Provide the (x, y) coordinate of the cell's center where the given text is located.  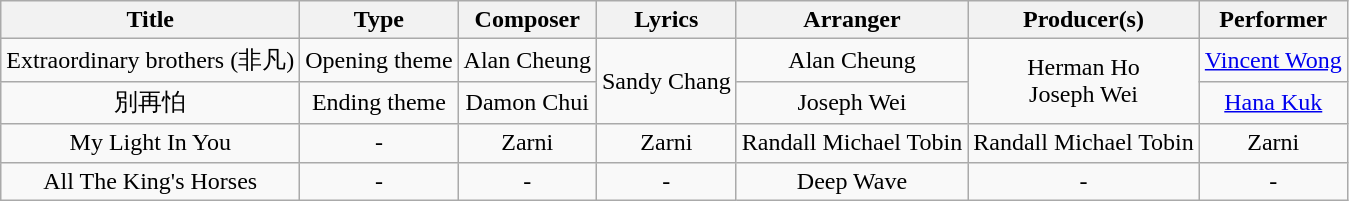
All The King's Horses (150, 181)
Ending theme (379, 102)
Opening theme (379, 60)
Composer (527, 20)
Herman Ho Joseph Wei (1084, 82)
Type (379, 20)
Vincent Wong (1273, 60)
Hana Kuk (1273, 102)
My Light In You (150, 143)
Sandy Chang (666, 82)
Joseph Wei (852, 102)
Title (150, 20)
Lyrics (666, 20)
Deep Wave (852, 181)
Extraordinary brothers (非凡) (150, 60)
別再怕 (150, 102)
Damon Chui (527, 102)
Producer(s) (1084, 20)
Performer (1273, 20)
Arranger (852, 20)
